From the cell containing the given text, extract its center point as (x, y) coordinate. 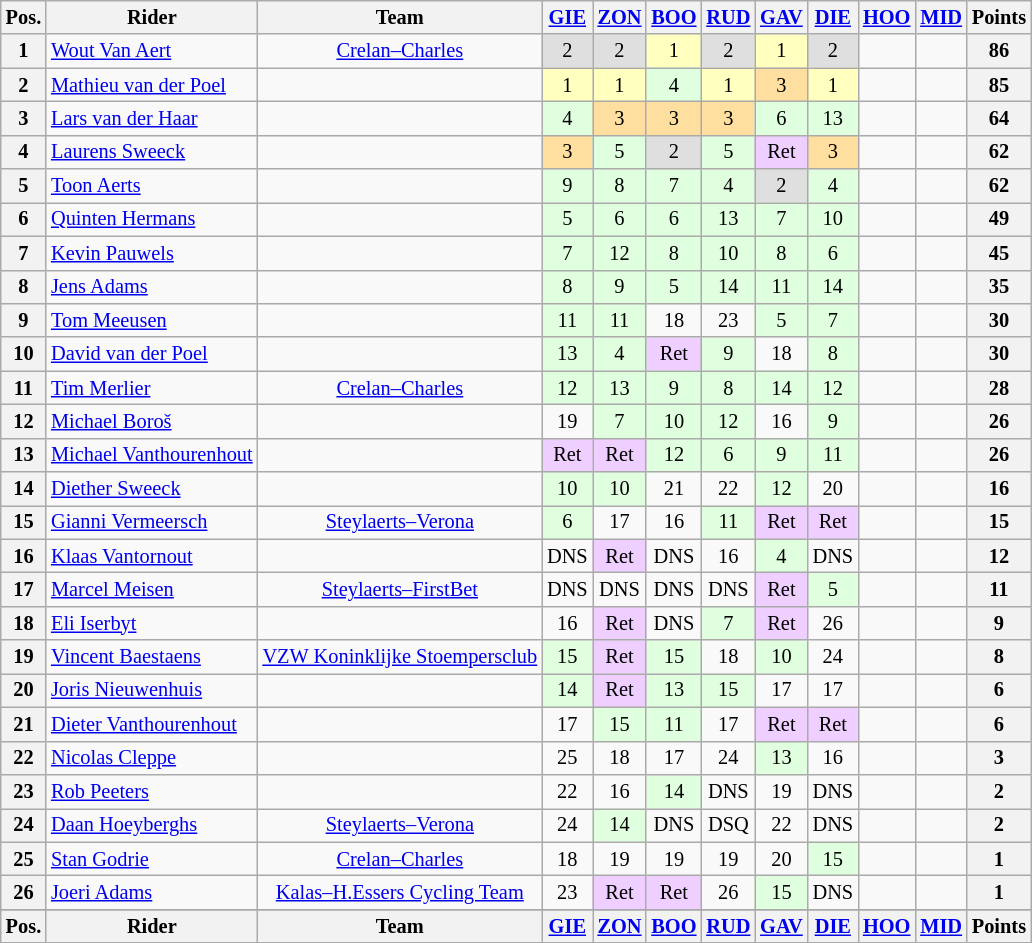
Dieter Vanthourenhout (152, 724)
Gianni Vermeersch (152, 522)
Quinten Hermans (152, 219)
Joris Nieuwenhuis (152, 690)
45 (999, 253)
Stan Godrie (152, 859)
Daan Hoeyberghs (152, 825)
Tom Meeusen (152, 320)
85 (999, 85)
Mathieu van der Poel (152, 85)
Kevin Pauwels (152, 253)
David van der Poel (152, 354)
Klaas Vantornout (152, 556)
Eli Iserbyt (152, 623)
Jens Adams (152, 287)
Diether Sweeck (152, 489)
Wout Van Aert (152, 51)
DSQ (728, 825)
VZW Koninklijke Stoempersclub (400, 657)
Lars van der Haar (152, 118)
Tim Merlier (152, 388)
49 (999, 219)
Steylaerts–FirstBet (400, 589)
Rob Peeters (152, 791)
Michael Boroš (152, 421)
Joeri Adams (152, 892)
28 (999, 388)
Marcel Meisen (152, 589)
64 (999, 118)
Laurens Sweeck (152, 152)
Michael Vanthourenhout (152, 455)
Kalas–H.Essers Cycling Team (400, 892)
Vincent Baestaens (152, 657)
Nicolas Cleppe (152, 758)
86 (999, 51)
Toon Aerts (152, 186)
35 (999, 287)
